Find where the given text appears and provide that cell's center as [X, Y] coordinate. 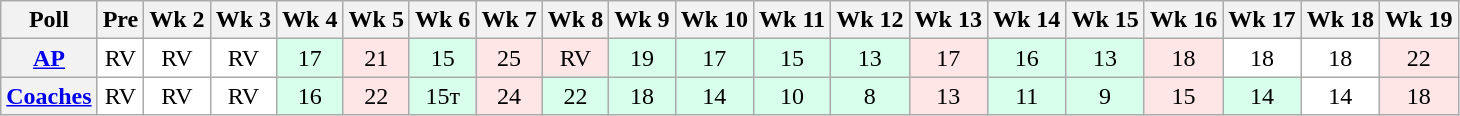
Wk 15 [1105, 20]
Wk 7 [509, 20]
Wk 8 [575, 20]
15т [442, 96]
Wk 10 [714, 20]
24 [509, 96]
10 [792, 96]
Wk 11 [792, 20]
8 [870, 96]
25 [509, 58]
Coaches [49, 96]
Poll [49, 20]
Wk 5 [376, 20]
Wk 12 [870, 20]
11 [1026, 96]
Wk 16 [1183, 20]
Wk 14 [1026, 20]
AP [49, 58]
Wk 6 [442, 20]
Pre [120, 20]
9 [1105, 96]
Wk 18 [1340, 20]
Wk 19 [1419, 20]
Wk 2 [177, 20]
Wk 3 [243, 20]
19 [642, 58]
Wk 4 [310, 20]
Wk 17 [1262, 20]
Wk 9 [642, 20]
21 [376, 58]
Wk 13 [948, 20]
